Identify which cell holds the provided text, then report its (X, Y) central coordinate. 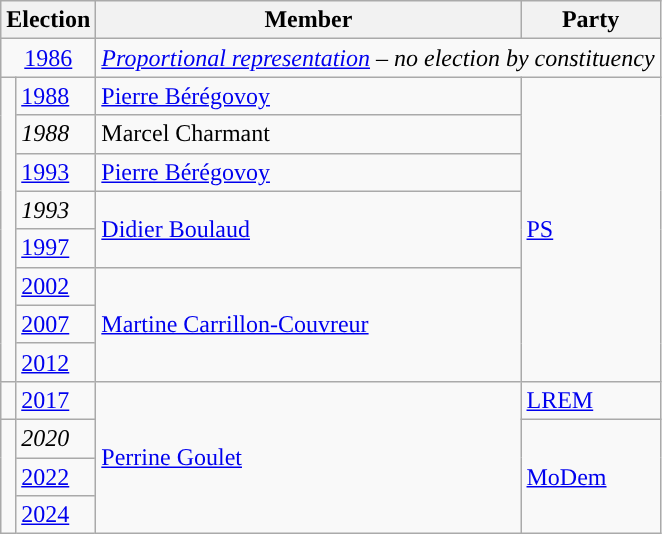
PS (590, 229)
LREM (590, 400)
Didier Boulaud (308, 229)
Martine Carrillon-Couvreur (308, 324)
2020 (56, 438)
1986 (48, 58)
Election (48, 20)
MoDem (590, 476)
2017 (56, 400)
2012 (56, 362)
Perrine Goulet (308, 457)
Marcel Charmant (308, 134)
2024 (56, 515)
2002 (56, 286)
Proportional representation – no election by constituency (378, 58)
2007 (56, 324)
Member (308, 20)
1997 (56, 248)
2022 (56, 477)
Party (590, 20)
